Return (X, Y) of the center of cell containing provided text 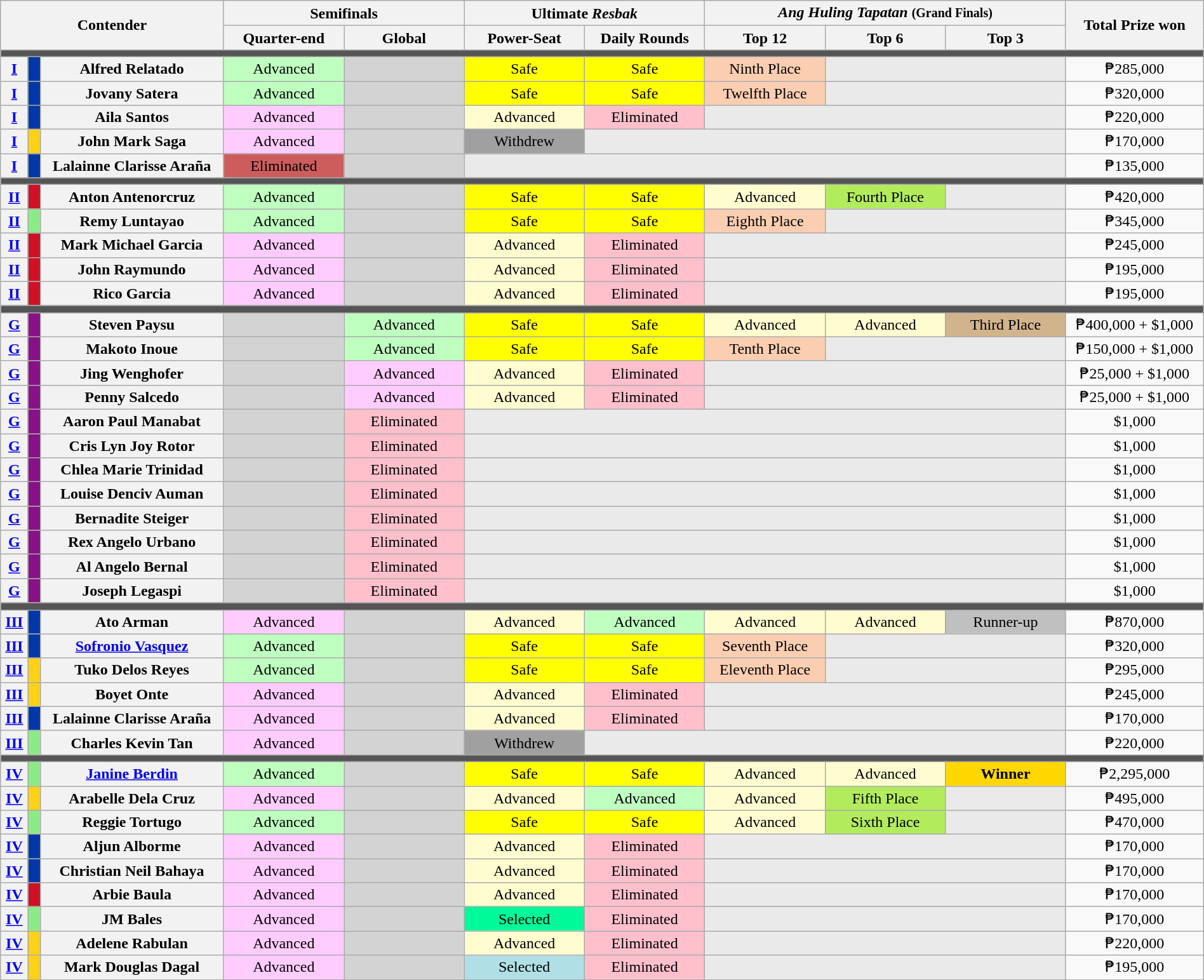
Ato Arman (132, 622)
Bernadite Steiger (132, 518)
Quarter-end (283, 37)
Rex Angelo Urbano (132, 542)
Arbie Baula (132, 895)
Charles Kevin Tan (132, 742)
Top 3 (1006, 37)
Runner-up (1006, 622)
₱470,000 (1134, 822)
Mark Michael Garcia (132, 245)
Top 6 (885, 37)
Twelfth Place (765, 93)
Contender (112, 25)
Third Place (1006, 325)
Daily Rounds (644, 37)
Sofronio Vasquez (132, 646)
Ninth Place (765, 69)
Penny Salcedo (132, 397)
Arabelle Dela Cruz (132, 798)
₱135,000 (1134, 166)
₱420,000 (1134, 197)
₱150,000 + $1,000 (1134, 349)
John Raymundo (132, 269)
Total Prize won (1134, 25)
Christian Neil Bahaya (132, 871)
JM Bales (132, 919)
Fifth Place (885, 798)
Remy Luntayao (132, 221)
Global (404, 37)
Top 12 (765, 37)
Joseph Legaspi (132, 591)
Chlea Marie Trinidad (132, 470)
Cris Lyn Joy Rotor (132, 445)
Adelene Rabulan (132, 943)
Aila Santos (132, 117)
Semifinals (344, 13)
Ang Huling Tapatan (Grand Finals) (885, 13)
Eleventh Place (765, 670)
₱285,000 (1134, 69)
Mark Douglas Dagal (132, 967)
Al Angelo Bernal (132, 567)
Steven Paysu (132, 325)
Ultimate Resbak (584, 13)
Eighth Place (765, 221)
Tuko Delos Reyes (132, 670)
Jovany Satera (132, 93)
Power-Seat (525, 37)
₱295,000 (1134, 670)
Aljun Alborme (132, 847)
Louise Denciv Auman (132, 494)
Janine Berdin (132, 774)
John Mark Saga (132, 142)
₱400,000 + $1,000 (1134, 325)
₱2,295,000 (1134, 774)
Seventh Place (765, 646)
Fourth Place (885, 197)
₱495,000 (1134, 798)
₱870,000 (1134, 622)
Winner (1006, 774)
Sixth Place (885, 822)
Tenth Place (765, 349)
Makoto Inoue (132, 349)
Jing Wenghofer (132, 373)
₱345,000 (1134, 221)
Anton Antenorcruz (132, 197)
Alfred Relatado (132, 69)
Aaron Paul Manabat (132, 421)
Reggie Tortugo (132, 822)
Rico Garcia (132, 293)
Boyet Onte (132, 694)
